For the text-containing cell, return its midpoint in (x, y) coordinate format. 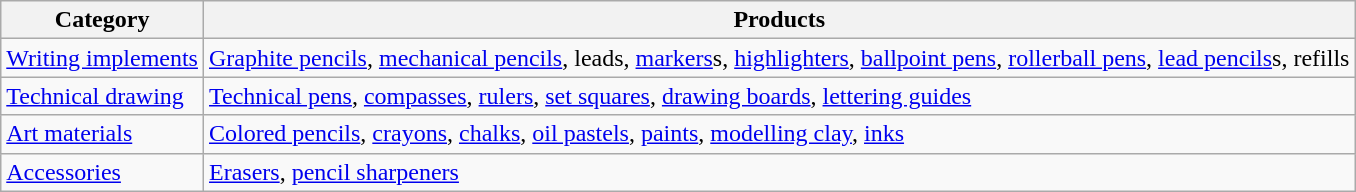
Technical drawing (102, 96)
Category (102, 20)
Erasers, pencil sharpeners (778, 172)
Art materials (102, 134)
Technical pens, compasses, rulers, set squares, drawing boards, lettering guides (778, 96)
Writing implements (102, 58)
Accessories (102, 172)
Products (778, 20)
Colored pencils, crayons, chalks, oil pastels, paints, modelling clay, inks (778, 134)
Graphite pencils, mechanical pencils, leads, markerss, highlighters, ballpoint pens, rollerball pens, lead pencilss, refills (778, 58)
